Capture the cell that displays the provided text and extract its [x, y] central coordinate. 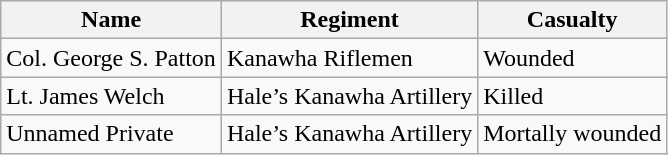
Wounded [572, 58]
Name [112, 20]
Unnamed Private [112, 134]
Casualty [572, 20]
Col. George S. Patton [112, 58]
Lt. James Welch [112, 96]
Killed [572, 96]
Regiment [349, 20]
Mortally wounded [572, 134]
Kanawha Riflemen [349, 58]
